Pinpoint the cell where the given text exists, returning its (X, Y) midpoint coordinate. 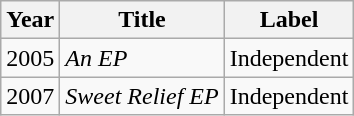
Title (142, 20)
Sweet Relief EP (142, 96)
Label (289, 20)
2005 (30, 58)
2007 (30, 96)
An EP (142, 58)
Year (30, 20)
